From the cell containing the given text, extract its center point as [X, Y] coordinate. 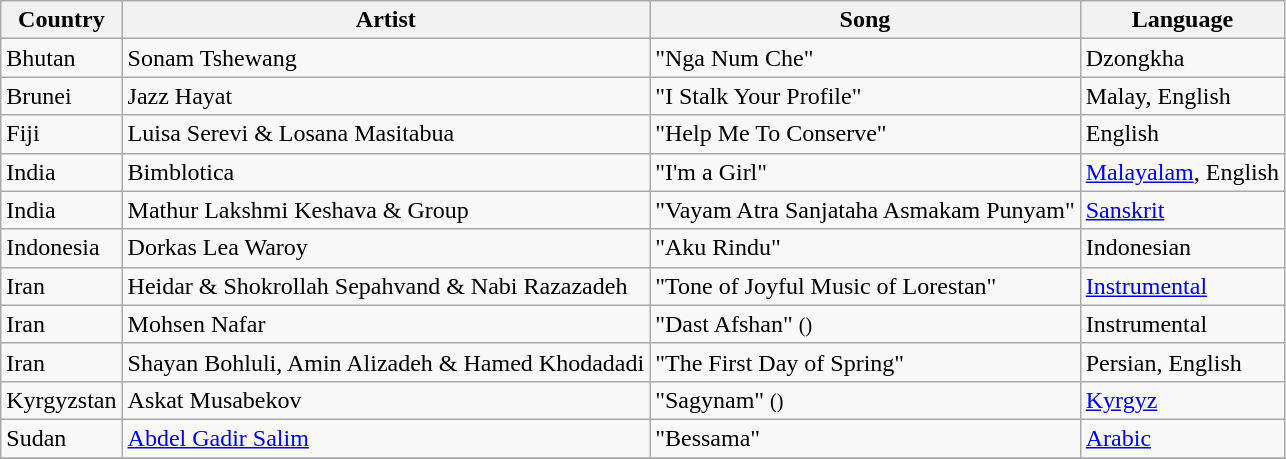
Luisa Serevi & Losana Masitabua [386, 134]
Dorkas Lea Waroy [386, 248]
"I Stalk Your Profile" [866, 96]
English [1182, 134]
"Bessama" [866, 438]
"I'm a Girl" [866, 172]
Malayalam, English [1182, 172]
Malay, English [1182, 96]
Indonesia [62, 248]
Language [1182, 20]
"Sagynam" () [866, 400]
Mathur Lakshmi Keshava & Group [386, 210]
"Help Me To Conserve" [866, 134]
Indonesian [1182, 248]
Song [866, 20]
Sudan [62, 438]
Brunei [62, 96]
Shayan Bohluli, Amin Alizadeh & Hamed Khodadadi [386, 362]
"Dast Afshan" () [866, 324]
"Aku Rindu" [866, 248]
"The First Day of Spring" [866, 362]
Mohsen Nafar [386, 324]
Artist [386, 20]
Fiji [62, 134]
Jazz Hayat [386, 96]
Arabic [1182, 438]
Country [62, 20]
Sanskrit [1182, 210]
"Nga Num Che" [866, 58]
"Vayam Atra Sanjataha Asmakam Punyam" [866, 210]
Bimblotica [386, 172]
Heidar & Shokrollah Sepahvand & Nabi Razazadeh [386, 286]
Kyrgyzstan [62, 400]
Bhutan [62, 58]
"Tone of Joyful Music of Lorestan" [866, 286]
Kyrgyz [1182, 400]
Persian, English [1182, 362]
Sonam Tshewang [386, 58]
Abdel Gadir Salim [386, 438]
Askat Musabekov [386, 400]
Dzongkha [1182, 58]
